Locate the cell with the specified text and output its (x, y) center coordinate. 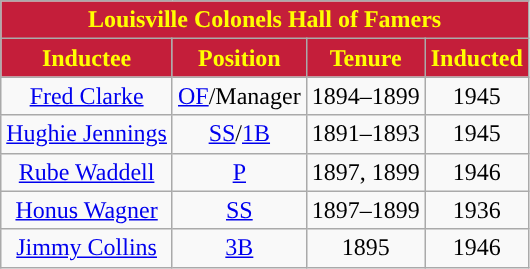
Position (239, 58)
Honus Wagner (87, 210)
Inductee (87, 58)
SS (239, 210)
Hughie Jennings (87, 134)
1894–1899 (366, 96)
Inducted (476, 58)
Jimmy Collins (87, 248)
Rube Waddell (87, 172)
SS/1B (239, 134)
1891–1893 (366, 134)
Fred Clarke (87, 96)
1897–1899 (366, 210)
P (239, 172)
3B (239, 248)
Tenure (366, 58)
1936 (476, 210)
1897, 1899 (366, 172)
1895 (366, 248)
Louisville Colonels Hall of Famers (265, 20)
OF/Manager (239, 96)
